From the cell containing the given text, extract its center point as (X, Y) coordinate. 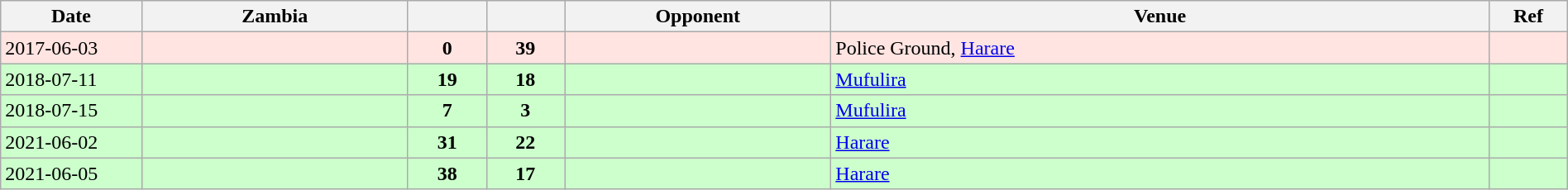
2018-07-11 (71, 79)
2018-07-15 (71, 111)
Date (71, 17)
Venue (1160, 17)
31 (447, 142)
3 (526, 111)
19 (447, 79)
2017-06-03 (71, 48)
Opponent (698, 17)
2021-06-05 (71, 173)
18 (526, 79)
22 (526, 142)
39 (526, 48)
7 (447, 111)
17 (526, 173)
Ref (1528, 17)
38 (447, 173)
2021-06-02 (71, 142)
Zambia (275, 17)
Police Ground, Harare (1160, 48)
0 (447, 48)
